Search for the cell housing the specified text and yield its [x, y] center coordinate. 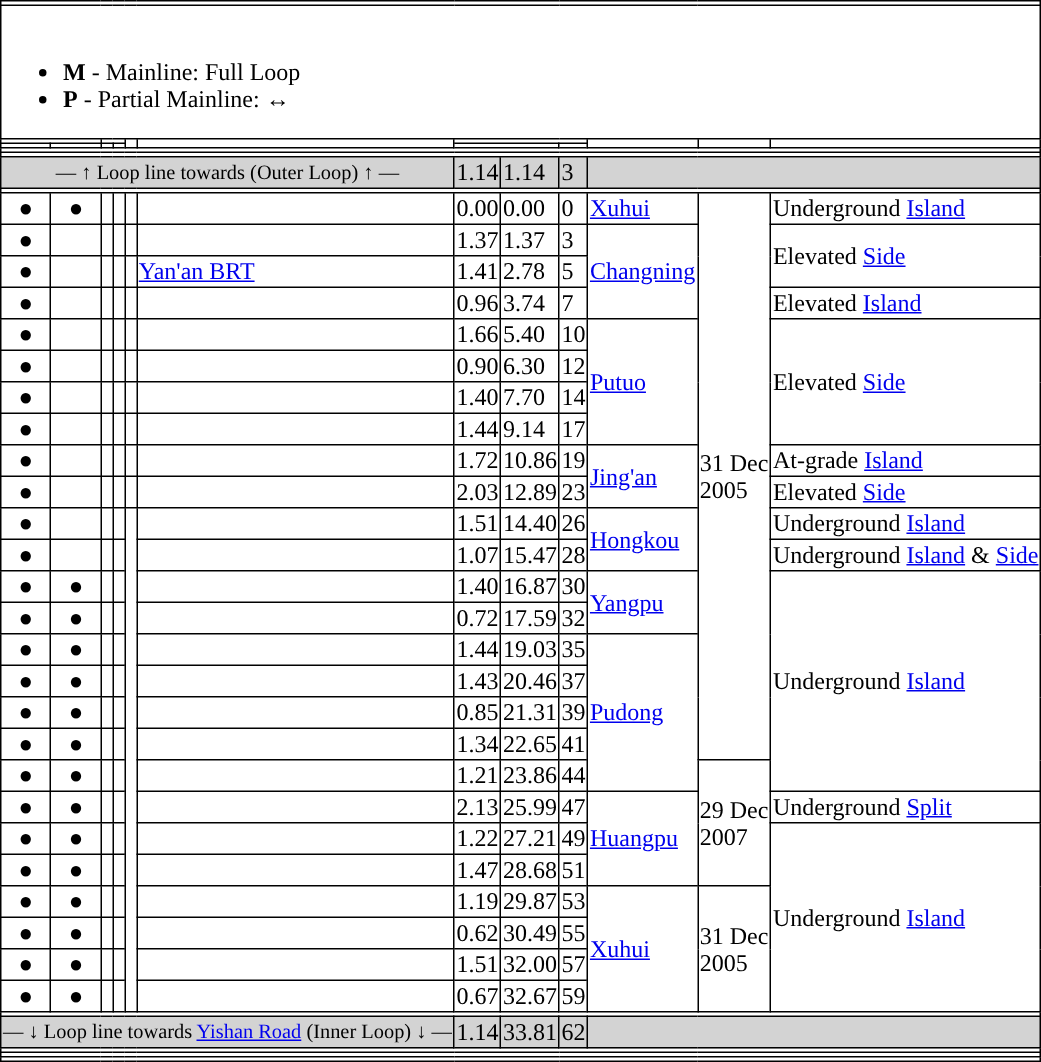
Pudong [643, 713]
12 [573, 366]
M - Mainline: Full LoopP - Partial Mainline: ↔ [521, 72]
0.85 [477, 713]
29 Dec 2007 [734, 823]
2.78 [530, 272]
30.49 [530, 933]
29.87 [530, 902]
25.99 [530, 807]
0.62 [477, 933]
Putuo [643, 382]
39 [573, 713]
1.47 [477, 870]
51 [573, 870]
37 [573, 681]
Hongkou [643, 540]
1.41 [477, 272]
10.86 [530, 461]
14.40 [530, 524]
62 [573, 1032]
28.68 [530, 870]
32.00 [530, 965]
12.89 [530, 492]
Underground Split [906, 807]
32.67 [530, 996]
0.96 [477, 303]
1.07 [477, 555]
17 [573, 429]
19 [573, 461]
7.70 [530, 398]
49 [573, 839]
44 [573, 776]
Elevated Island [906, 303]
55 [573, 933]
21.31 [530, 713]
At-grade Island [906, 461]
30 [573, 587]
53 [573, 902]
Changning [643, 271]
15.47 [530, 555]
26 [573, 524]
28 [573, 555]
41 [573, 744]
32 [573, 618]
1.21 [477, 776]
3.74 [530, 303]
0.67 [477, 996]
23 [573, 492]
9.14 [530, 429]
0.90 [477, 366]
19.03 [530, 650]
Yan'an BRT [296, 272]
10 [573, 335]
57 [573, 965]
0.72 [477, 618]
Yangpu [643, 602]
14 [573, 398]
1.43 [477, 681]
33.81 [530, 1032]
Huangpu [643, 838]
Underground Island & Side [906, 555]
5.40 [530, 335]
1.72 [477, 461]
2.13 [477, 807]
1.19 [477, 902]
1.66 [477, 335]
27.21 [530, 839]
1.22 [477, 839]
0 [573, 209]
1.34 [477, 744]
23.86 [530, 776]
— ↑ Loop line towards (Outer Loop) ↑ — [228, 173]
6.30 [530, 366]
22.65 [530, 744]
7 [573, 303]
— ↓ Loop line towards Yishan Road (Inner Loop) ↓ — [228, 1032]
47 [573, 807]
35 [573, 650]
17.59 [530, 618]
2.03 [477, 492]
16.87 [530, 587]
59 [573, 996]
Jing'an [643, 476]
5 [573, 272]
20.46 [530, 681]
